Return the (X, Y) coordinate for the center point of the cell that contains the specified text.  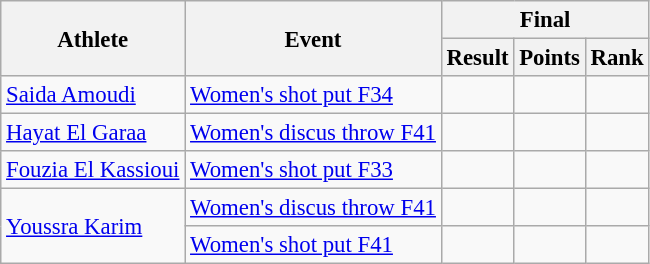
Final (545, 20)
Hayat El Garaa (93, 133)
Saida Amoudi (93, 95)
Youssra Karim (93, 226)
Women's shot put F33 (313, 170)
Women's shot put F34 (313, 95)
Event (313, 38)
Points (550, 58)
Result (478, 58)
Fouzia El Kassioui (93, 170)
Women's shot put F41 (313, 245)
Rank (617, 58)
Athlete (93, 38)
